Find where the given text appears and provide that cell's center as [x, y] coordinate. 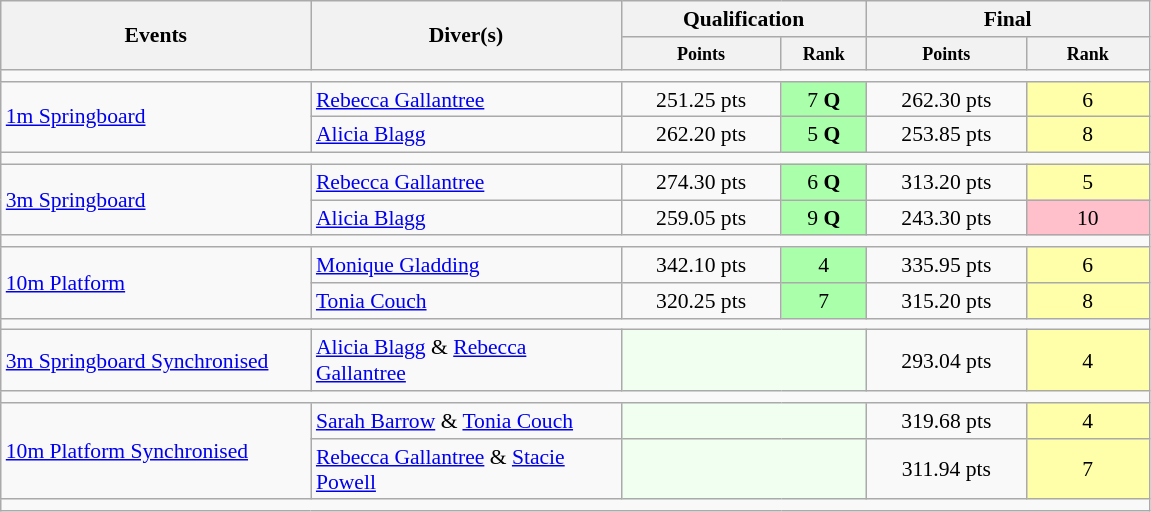
Qualification [744, 19]
319.68 pts [946, 421]
6 Q [824, 182]
251.25 pts [701, 100]
5 [1088, 182]
259.05 pts [701, 218]
3m Springboard Synchronised [156, 360]
Tonia Couch [466, 301]
3m Springboard [156, 200]
243.30 pts [946, 218]
Final [1008, 19]
1m Springboard [156, 118]
10 [1088, 218]
Alicia Blagg & Rebecca Gallantree [466, 360]
315.20 pts [946, 301]
262.30 pts [946, 100]
5 Q [824, 135]
7 Q [824, 100]
Monique Gladding [466, 265]
Diver(s) [466, 36]
10m Platform [156, 282]
320.25 pts [701, 301]
335.95 pts [946, 265]
253.85 pts [946, 135]
293.04 pts [946, 360]
10m Platform Synchronised [156, 452]
Events [156, 36]
342.10 pts [701, 265]
274.30 pts [701, 182]
Sarah Barrow & Tonia Couch [466, 421]
Rebecca Gallantree & Stacie Powell [466, 470]
311.94 pts [946, 470]
9 Q [824, 218]
313.20 pts [946, 182]
262.20 pts [701, 135]
